Return (X, Y) of the center of cell containing provided text 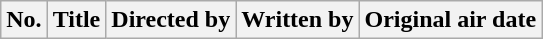
Written by (298, 20)
Title (76, 20)
Directed by (171, 20)
Original air date (450, 20)
No. (24, 20)
